Search for the cell housing the specified text and yield its (X, Y) center coordinate. 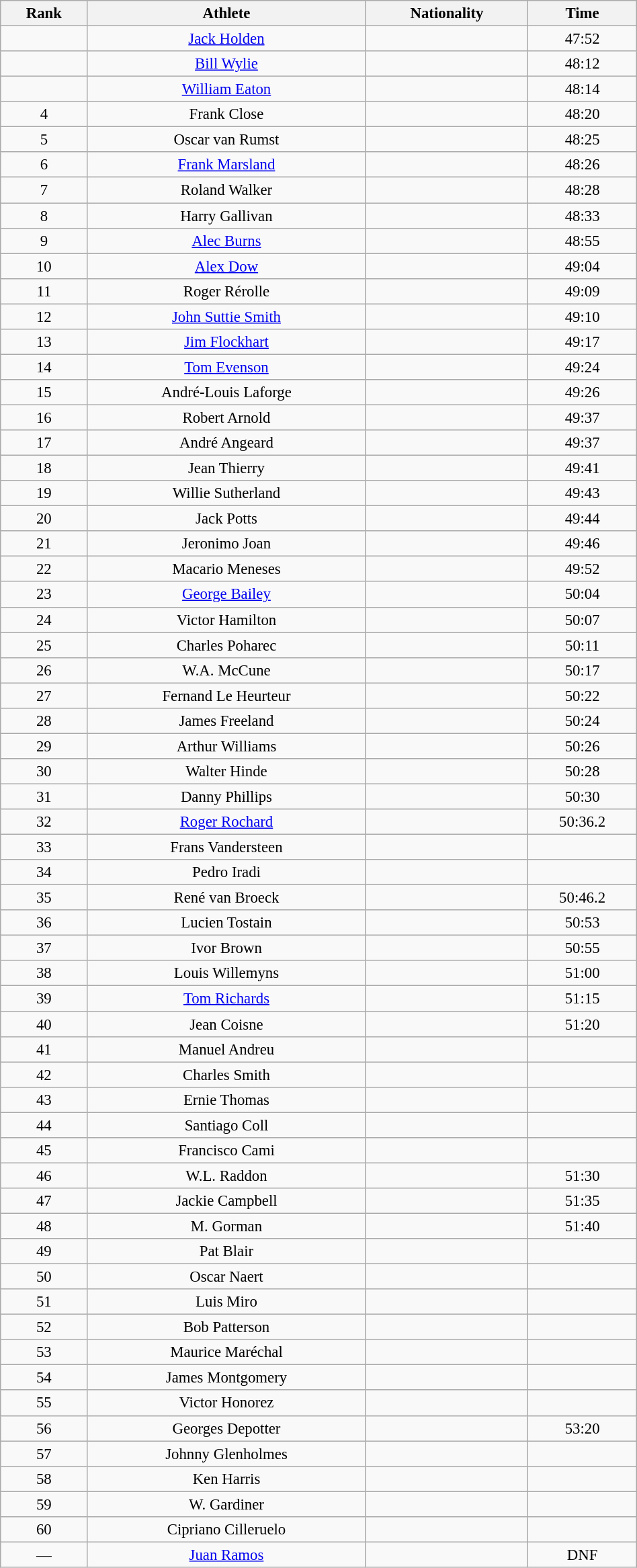
47 (44, 1201)
Frank Close (226, 114)
49:46 (582, 544)
Pedro Iradi (226, 872)
George Bailey (226, 595)
Alex Dow (226, 266)
50:11 (582, 645)
35 (44, 898)
49:26 (582, 393)
Victor Hamilton (226, 620)
William Eaton (226, 89)
53:20 (582, 1428)
31 (44, 796)
André Angeard (226, 443)
50:04 (582, 595)
DNF (582, 1555)
4 (44, 114)
Harry Gallivan (226, 216)
John Suttie Smith (226, 317)
7 (44, 190)
Ernie Thomas (226, 1100)
Roland Walker (226, 190)
Charles Smith (226, 1075)
19 (44, 493)
49:44 (582, 519)
Ken Harris (226, 1479)
60 (44, 1530)
50:24 (582, 721)
Arthur Williams (226, 746)
9 (44, 241)
22 (44, 569)
Bill Wylie (226, 64)
Victor Honorez (226, 1403)
Macario Meneses (226, 569)
Manuel Andreu (226, 1049)
47:52 (582, 39)
56 (44, 1428)
44 (44, 1125)
51:30 (582, 1175)
Jean Thierry (226, 468)
48:33 (582, 216)
13 (44, 342)
28 (44, 721)
50:17 (582, 670)
54 (44, 1378)
Athlete (226, 13)
17 (44, 443)
48:55 (582, 241)
René van Broeck (226, 898)
Louis Willemyns (226, 974)
Charles Poharec (226, 645)
6 (44, 165)
50:46.2 (582, 898)
41 (44, 1049)
49:41 (582, 468)
Jackie Campbell (226, 1201)
11 (44, 291)
21 (44, 544)
58 (44, 1479)
Santiago Coll (226, 1125)
36 (44, 923)
Tom Richards (226, 999)
5 (44, 140)
Maurice Maréchal (226, 1352)
W.L. Raddon (226, 1175)
48:28 (582, 190)
50 (44, 1277)
49:24 (582, 367)
50:28 (582, 772)
51:00 (582, 974)
12 (44, 317)
49:17 (582, 342)
Jack Potts (226, 519)
50:07 (582, 620)
45 (44, 1151)
32 (44, 822)
48:14 (582, 89)
50:30 (582, 796)
49:10 (582, 317)
Jim Flockhart (226, 342)
37 (44, 948)
25 (44, 645)
48:25 (582, 140)
Oscar van Rumst (226, 140)
42 (44, 1075)
30 (44, 772)
Ivor Brown (226, 948)
Pat Blair (226, 1251)
Walter Hinde (226, 772)
49:43 (582, 493)
Georges Depotter (226, 1428)
49:04 (582, 266)
Cipriano Cilleruelo (226, 1530)
29 (44, 746)
M. Gorman (226, 1226)
51:40 (582, 1226)
8 (44, 216)
50:22 (582, 696)
43 (44, 1100)
W. Gardiner (226, 1504)
57 (44, 1454)
Roger Rérolle (226, 291)
Robert Arnold (226, 417)
49:09 (582, 291)
W.A. McCune (226, 670)
48:20 (582, 114)
Juan Ramos (226, 1555)
Jack Holden (226, 39)
Jeronimo Joan (226, 544)
Bob Patterson (226, 1327)
53 (44, 1352)
55 (44, 1403)
Francisco Cami (226, 1151)
49:52 (582, 569)
59 (44, 1504)
26 (44, 670)
Nationality (447, 13)
18 (44, 468)
Lucien Tostain (226, 923)
51:15 (582, 999)
14 (44, 367)
27 (44, 696)
48:26 (582, 165)
34 (44, 872)
Luis Miro (226, 1302)
Danny Phillips (226, 796)
Alec Burns (226, 241)
46 (44, 1175)
15 (44, 393)
Johnny Glenholmes (226, 1454)
50:26 (582, 746)
Tom Evenson (226, 367)
Oscar Naert (226, 1277)
50:53 (582, 923)
49 (44, 1251)
51 (44, 1302)
Roger Rochard (226, 822)
50:36.2 (582, 822)
Jean Coisne (226, 1024)
24 (44, 620)
James Montgomery (226, 1378)
51:20 (582, 1024)
39 (44, 999)
38 (44, 974)
André-Louis Laforge (226, 393)
— (44, 1555)
40 (44, 1024)
James Freeland (226, 721)
Willie Sutherland (226, 493)
33 (44, 848)
10 (44, 266)
Frans Vandersteen (226, 848)
50:55 (582, 948)
48 (44, 1226)
Frank Marsland (226, 165)
16 (44, 417)
52 (44, 1327)
Rank (44, 13)
20 (44, 519)
51:35 (582, 1201)
23 (44, 595)
Fernand Le Heurteur (226, 696)
48:12 (582, 64)
Time (582, 13)
